For the text-containing cell, return its midpoint in (x, y) coordinate format. 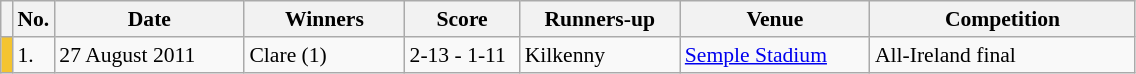
Competition (1002, 19)
All-Ireland final (1002, 55)
2-13 - 1-11 (462, 55)
Venue (775, 19)
Runners-up (600, 19)
No. (33, 19)
1. (33, 55)
Semple Stadium (775, 55)
Winners (324, 19)
Clare (1) (324, 55)
Score (462, 19)
27 August 2011 (149, 55)
Date (149, 19)
Kilkenny (600, 55)
